Return [X, Y] of the center of cell containing provided text 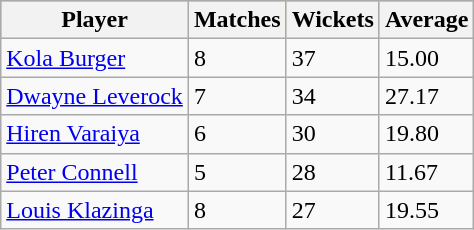
Average [426, 20]
27.17 [426, 96]
37 [332, 58]
19.55 [426, 210]
Wickets [332, 20]
Peter Connell [95, 172]
Player [95, 20]
28 [332, 172]
34 [332, 96]
Hiren Varaiya [95, 134]
27 [332, 210]
Louis Klazinga [95, 210]
15.00 [426, 58]
11.67 [426, 172]
6 [237, 134]
7 [237, 96]
19.80 [426, 134]
Kola Burger [95, 58]
30 [332, 134]
Matches [237, 20]
5 [237, 172]
Dwayne Leverock [95, 96]
